Determine the (X, Y) coordinate at the center of the cell enclosing the given text.  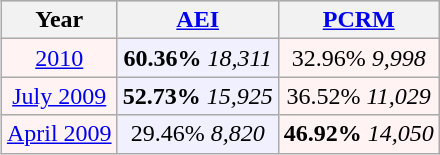
April 2009 (59, 134)
29.46% 8,820 (198, 134)
36.52% 11,029 (358, 96)
2010 (59, 58)
32.96% 9,998 (358, 58)
46.92% 14,050 (358, 134)
Year (59, 20)
52.73% 15,925 (198, 96)
60.36% 18,311 (198, 58)
AEI (198, 20)
PCRM (358, 20)
July 2009 (59, 96)
